Scan for the cell matching the given text and deliver its [X, Y] coordinate at center. 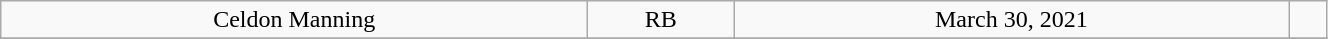
March 30, 2021 [1012, 20]
Celdon Manning [294, 20]
RB [661, 20]
